Identify which cell holds the provided text, then report its [X, Y] central coordinate. 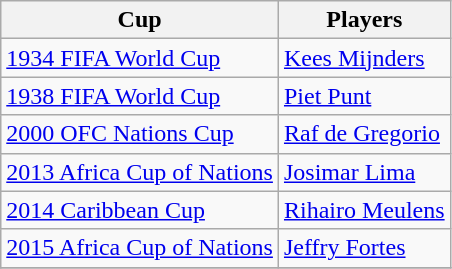
2013 Africa Cup of Nations [140, 172]
1934 FIFA World Cup [140, 58]
Raf de Gregorio [364, 134]
Rihairo Meulens [364, 210]
Cup [140, 20]
2015 Africa Cup of Nations [140, 248]
Players [364, 20]
2000 OFC Nations Cup [140, 134]
Piet Punt [364, 96]
Josimar Lima [364, 172]
Kees Mijnders [364, 58]
2014 Caribbean Cup [140, 210]
1938 FIFA World Cup [140, 96]
Jeffry Fortes [364, 248]
